Locate the cell with the specified text and output its [X, Y] center coordinate. 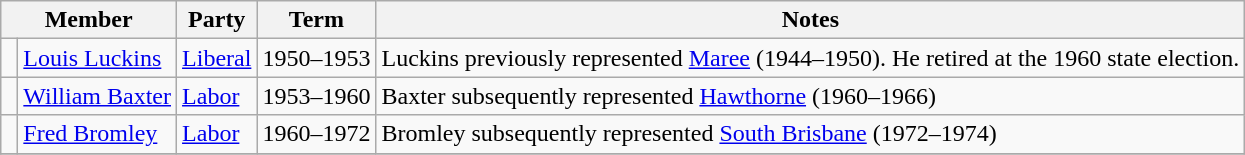
Luckins previously represented Maree (1944–1950). He retired at the 1960 state election. [810, 58]
Member [89, 20]
1950–1953 [316, 58]
1953–1960 [316, 96]
Louis Luckins [98, 58]
Notes [810, 20]
Bromley subsequently represented South Brisbane (1972–1974) [810, 134]
Term [316, 20]
Baxter subsequently represented Hawthorne (1960–1966) [810, 96]
William Baxter [98, 96]
1960–1972 [316, 134]
Fred Bromley [98, 134]
Party [217, 20]
Liberal [217, 58]
